Search for the cell housing the specified text and yield its (x, y) center coordinate. 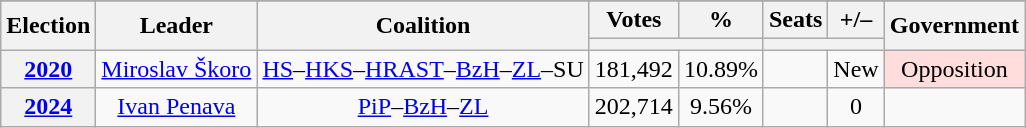
Government (954, 26)
Opposition (954, 69)
Ivan Penava (176, 107)
Votes (634, 20)
Election (48, 26)
% (720, 20)
Coalition (423, 26)
0 (856, 107)
Seats (795, 20)
HS–HKS–HRAST–BzH–ZL–SU (423, 69)
+/– (856, 20)
PiP–BzH–ZL (423, 107)
2024 (48, 107)
Leader (176, 26)
9.56% (720, 107)
New (856, 69)
2020 (48, 69)
Miroslav Škoro (176, 69)
10.89% (720, 69)
181,492 (634, 69)
202,714 (634, 107)
